Determine the (X, Y) coordinate at the center of the cell enclosing the given text.  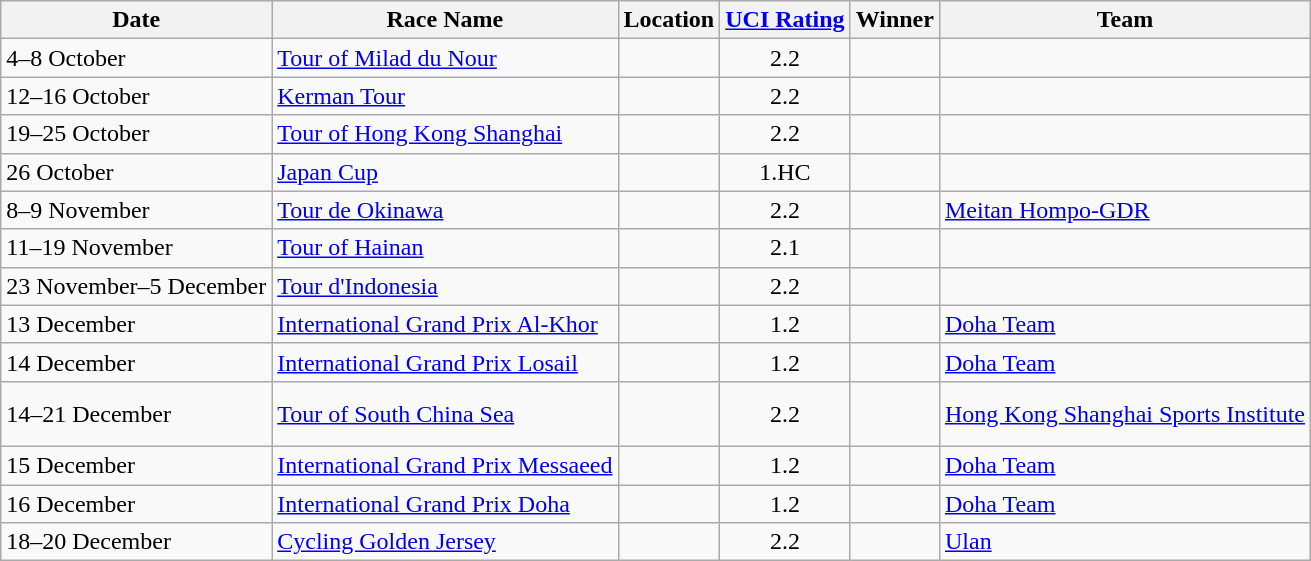
Japan Cup (445, 172)
International Grand Prix Al-Khor (445, 324)
Tour of Milad du Nour (445, 58)
Location (669, 20)
11–19 November (136, 248)
International Grand Prix Messaeed (445, 465)
Date (136, 20)
Tour of Hainan (445, 248)
Race Name (445, 20)
Winner (894, 20)
12–16 October (136, 96)
International Grand Prix Losail (445, 362)
14 December (136, 362)
Team (1124, 20)
International Grand Prix Doha (445, 503)
18–20 December (136, 542)
Ulan (1124, 542)
16 December (136, 503)
8–9 November (136, 210)
14–21 December (136, 414)
4–8 October (136, 58)
Meitan Hompo-GDR (1124, 210)
Tour of South China Sea (445, 414)
23 November–5 December (136, 286)
26 October (136, 172)
Cycling Golden Jersey (445, 542)
UCI Rating (785, 20)
15 December (136, 465)
13 December (136, 324)
19–25 October (136, 134)
Kerman Tour (445, 96)
Tour d'Indonesia (445, 286)
Tour of Hong Kong Shanghai (445, 134)
1.HC (785, 172)
2.1 (785, 248)
Hong Kong Shanghai Sports Institute (1124, 414)
Tour de Okinawa (445, 210)
